Return (X, Y) of the center of cell containing provided text 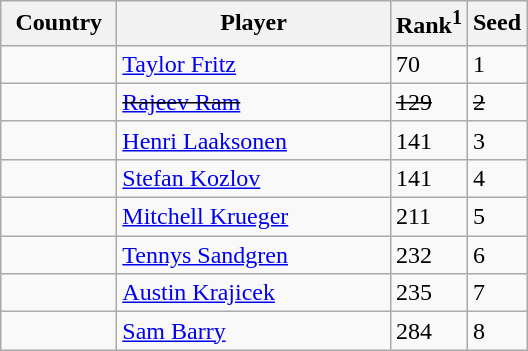
3 (496, 140)
Country (59, 24)
8 (496, 331)
70 (428, 64)
Taylor Fritz (254, 64)
Seed (496, 24)
1 (496, 64)
5 (496, 217)
7 (496, 293)
Rajeev Ram (254, 102)
232 (428, 255)
235 (428, 293)
4 (496, 178)
6 (496, 255)
Rank1 (428, 24)
284 (428, 331)
211 (428, 217)
Stefan Kozlov (254, 178)
Sam Barry (254, 331)
Austin Krajicek (254, 293)
2 (496, 102)
Tennys Sandgren (254, 255)
Mitchell Krueger (254, 217)
Henri Laaksonen (254, 140)
Player (254, 24)
129 (428, 102)
